Pinpoint the cell where the given text exists, returning its (x, y) midpoint coordinate. 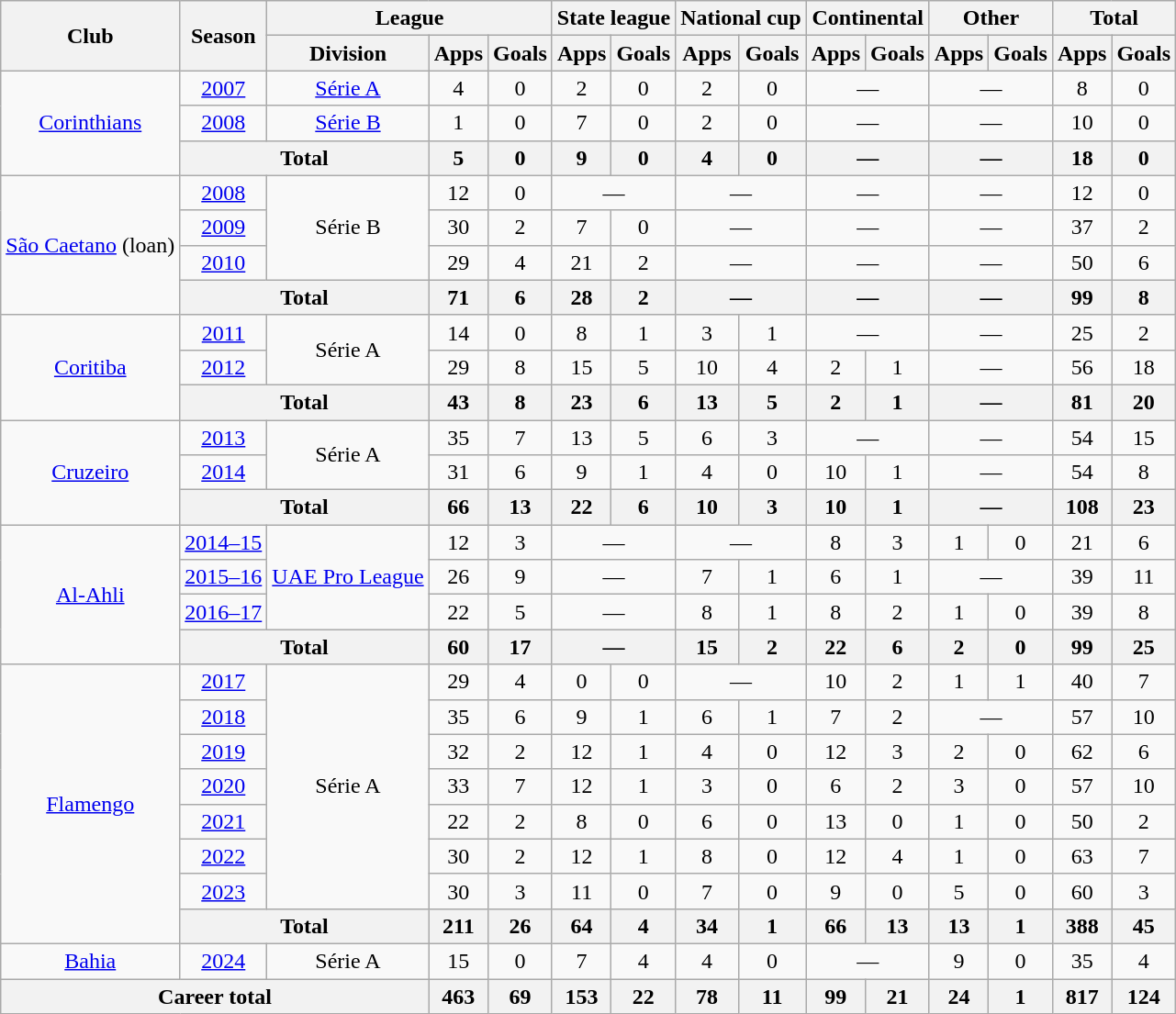
817 (1081, 996)
2020 (224, 786)
Continental (868, 18)
31 (458, 473)
24 (958, 996)
League (409, 18)
28 (581, 297)
45 (1144, 926)
78 (707, 996)
2022 (224, 856)
2014–15 (224, 542)
São Caetano (loan) (90, 245)
388 (1081, 926)
2016–17 (224, 612)
Al-Ahli (90, 595)
124 (1144, 996)
State league (613, 18)
62 (1081, 752)
71 (458, 297)
Bahia (90, 961)
Season (224, 36)
2024 (224, 961)
Division (348, 53)
2015–16 (224, 577)
108 (1081, 507)
2021 (224, 821)
Corinthians (90, 123)
14 (458, 332)
63 (1081, 856)
33 (458, 786)
81 (1081, 402)
Flamengo (90, 804)
Other (991, 18)
2012 (224, 367)
2011 (224, 332)
Cruzeiro (90, 473)
64 (581, 926)
2019 (224, 752)
211 (458, 926)
69 (521, 996)
2010 (224, 262)
37 (1081, 228)
UAE Pro League (348, 577)
Coritiba (90, 367)
43 (458, 402)
2007 (224, 88)
56 (1081, 367)
2023 (224, 891)
32 (458, 752)
Club (90, 36)
Career total (215, 996)
2017 (224, 682)
National cup (741, 18)
2018 (224, 717)
20 (1144, 402)
40 (1081, 682)
2009 (224, 228)
17 (521, 647)
2014 (224, 473)
2013 (224, 438)
153 (581, 996)
463 (458, 996)
34 (707, 926)
